For the text-containing cell, return its midpoint in [x, y] coordinate format. 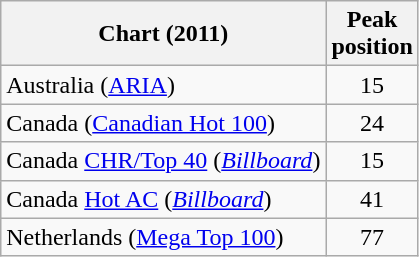
Canada CHR/Top 40 (Billboard) [164, 161]
Netherlands (Mega Top 100) [164, 237]
24 [372, 123]
Peakposition [372, 34]
Canada Hot AC (Billboard) [164, 199]
77 [372, 237]
41 [372, 199]
Chart (2011) [164, 34]
Canada (Canadian Hot 100) [164, 123]
Australia (ARIA) [164, 85]
